Locate the cell with the specified text and output its (x, y) center coordinate. 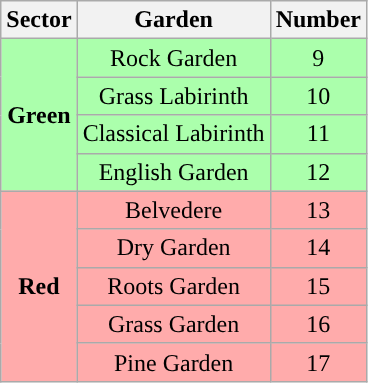
16 (318, 324)
Sector (39, 20)
Rock Garden (174, 58)
13 (318, 210)
Pine Garden (174, 362)
Grass Garden (174, 324)
English Garden (174, 172)
15 (318, 286)
Roots Garden (174, 286)
10 (318, 96)
Green (39, 115)
12 (318, 172)
Garden (174, 20)
Number (318, 20)
Dry Garden (174, 248)
Belvedere (174, 210)
Grass Labirinth (174, 96)
Red (39, 286)
17 (318, 362)
11 (318, 134)
14 (318, 248)
Classical Labirinth (174, 134)
9 (318, 58)
